Capture the cell that displays the provided text and extract its [X, Y] central coordinate. 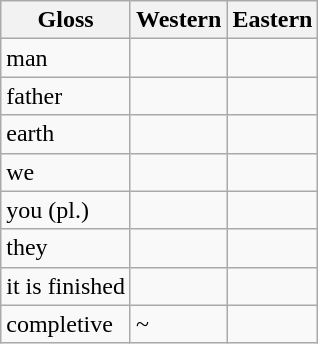
father [66, 96]
earth [66, 134]
you (pl.) [66, 210]
Eastern [272, 20]
we [66, 172]
Gloss [66, 20]
~ [178, 324]
they [66, 248]
it is finished [66, 286]
man [66, 58]
completive [66, 324]
Western [178, 20]
